Extract the [X, Y] coordinate from the center of the cell holding the provided text.  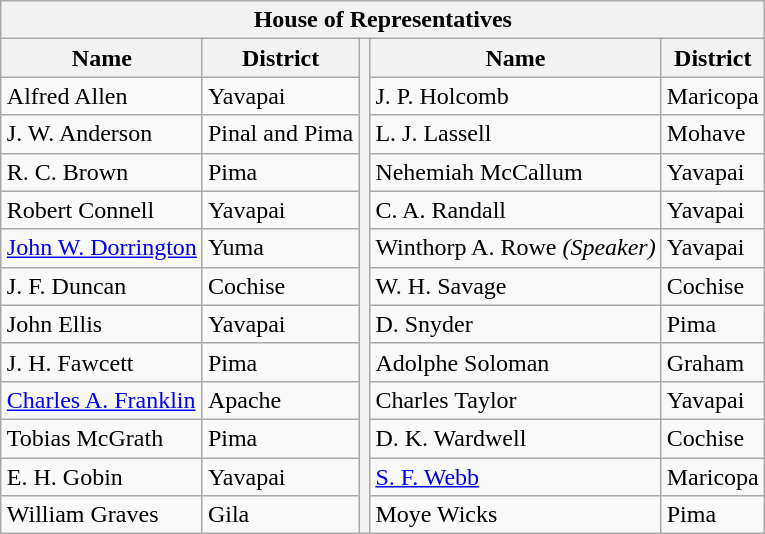
R. C. Brown [102, 172]
J. P. Holcomb [516, 96]
Alfred Allen [102, 96]
Moye Wicks [516, 515]
Mohave [712, 134]
Tobias McGrath [102, 438]
Apache [280, 400]
William Graves [102, 515]
Charles Taylor [516, 400]
J. F. Duncan [102, 286]
C. A. Randall [516, 210]
E. H. Gobin [102, 477]
Winthorp A. Rowe (Speaker) [516, 248]
Adolphe Soloman [516, 362]
L. J. Lassell [516, 134]
W. H. Savage [516, 286]
Graham [712, 362]
John Ellis [102, 324]
J. H. Fawcett [102, 362]
John W. Dorrington [102, 248]
D. K. Wardwell [516, 438]
S. F. Webb [516, 477]
J. W. Anderson [102, 134]
Nehemiah McCallum [516, 172]
Robert Connell [102, 210]
Pinal and Pima [280, 134]
Charles A. Franklin [102, 400]
D. Snyder [516, 324]
House of Representatives [382, 20]
Gila [280, 515]
Yuma [280, 248]
